Pinpoint the cell where the given text exists, returning its (x, y) midpoint coordinate. 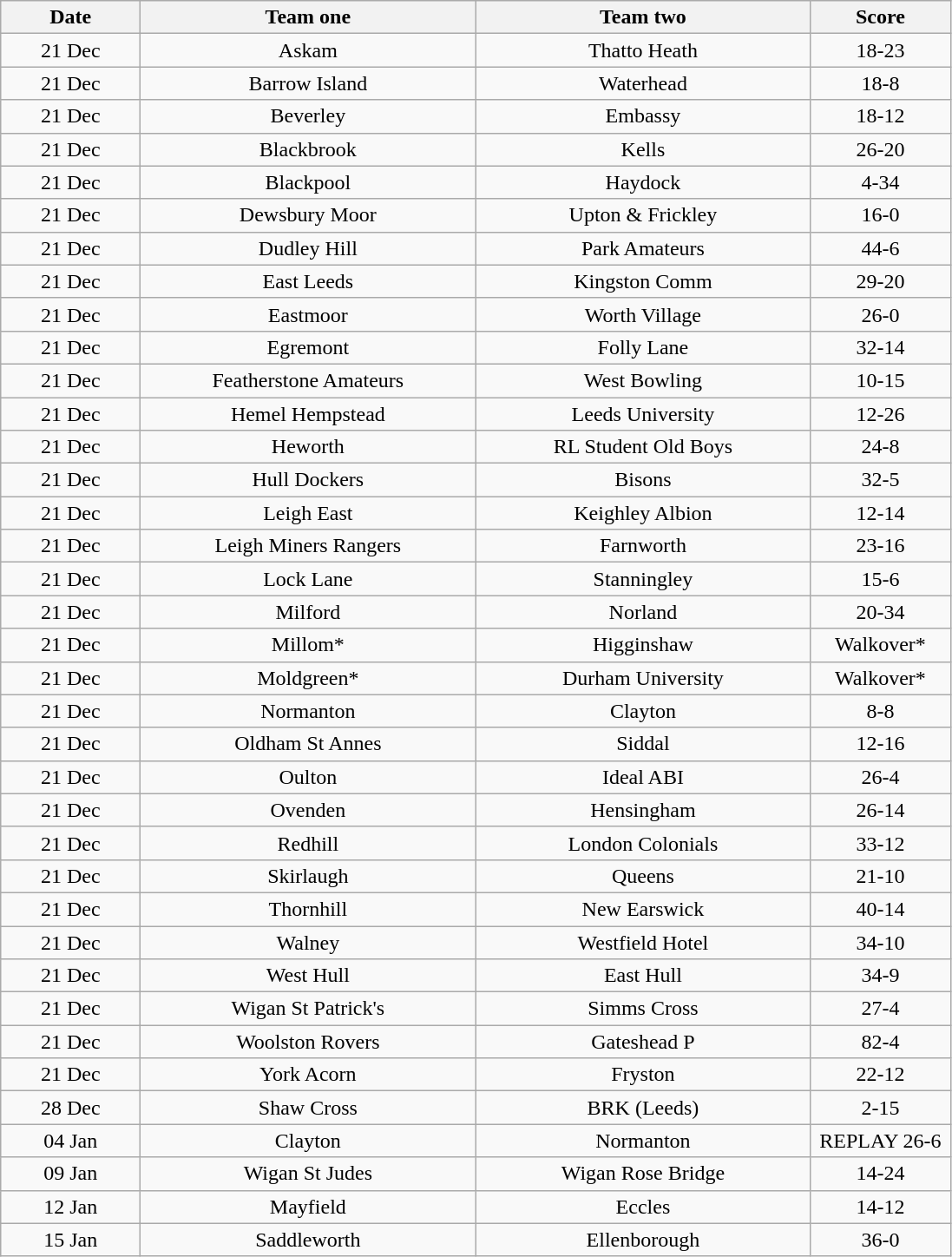
Worth Village (643, 314)
Heworth (308, 447)
Siddal (643, 744)
Team one (308, 17)
Oldham St Annes (308, 744)
Kingston Comm (643, 281)
Upton & Frickley (643, 215)
12-16 (880, 744)
Eastmoor (308, 314)
15 Jan (71, 1240)
8-8 (880, 711)
18-23 (880, 50)
Barrow Island (308, 83)
RL Student Old Boys (643, 447)
Keighley Albion (643, 513)
Fryston (643, 1075)
32-5 (880, 480)
East Leeds (308, 281)
Wigan St Judes (308, 1174)
Gateshead P (643, 1042)
Moldgreen* (308, 678)
Team two (643, 17)
Ideal ABI (643, 777)
34-9 (880, 976)
2-15 (880, 1108)
40-14 (880, 909)
Eccles (643, 1207)
Blackbrook (308, 149)
REPLAY 26-6 (880, 1141)
Wigan Rose Bridge (643, 1174)
Hensingham (643, 810)
20-34 (880, 612)
Saddleworth (308, 1240)
Hemel Hempstead (308, 414)
Wigan St Patrick's (308, 1009)
Durham University (643, 678)
26-0 (880, 314)
23-16 (880, 546)
14-12 (880, 1207)
Egremont (308, 347)
18-8 (880, 83)
36-0 (880, 1240)
Leigh Miners Rangers (308, 546)
Date (71, 17)
Thornhill (308, 909)
26-14 (880, 810)
Westfield Hotel (643, 942)
York Acorn (308, 1075)
28 Dec (71, 1108)
Shaw Cross (308, 1108)
Ovenden (308, 810)
Skirlaugh (308, 876)
12-26 (880, 414)
27-4 (880, 1009)
Leigh East (308, 513)
Milford (308, 612)
14-24 (880, 1174)
29-20 (880, 281)
Woolston Rovers (308, 1042)
Stanningley (643, 579)
Ellenborough (643, 1240)
Redhill (308, 843)
Embassy (643, 116)
04 Jan (71, 1141)
Hull Dockers (308, 480)
24-8 (880, 447)
Walney (308, 942)
15-6 (880, 579)
Mayfield (308, 1207)
Lock Lane (308, 579)
12-14 (880, 513)
Score (880, 17)
Oulton (308, 777)
Farnworth (643, 546)
09 Jan (71, 1174)
West Hull (308, 976)
34-10 (880, 942)
Waterhead (643, 83)
Park Amateurs (643, 248)
44-6 (880, 248)
Folly Lane (643, 347)
Askam (308, 50)
12 Jan (71, 1207)
Blackpool (308, 182)
82-4 (880, 1042)
Featherstone Amateurs (308, 380)
22-12 (880, 1075)
West Bowling (643, 380)
New Earswick (643, 909)
Beverley (308, 116)
Norland (643, 612)
Simms Cross (643, 1009)
26-4 (880, 777)
Dewsbury Moor (308, 215)
18-12 (880, 116)
Queens (643, 876)
10-15 (880, 380)
East Hull (643, 976)
Dudley Hill (308, 248)
26-20 (880, 149)
32-14 (880, 347)
Higginshaw (643, 645)
Bisons (643, 480)
4-34 (880, 182)
BRK (Leeds) (643, 1108)
33-12 (880, 843)
Leeds University (643, 414)
Millom* (308, 645)
Haydock (643, 182)
21-10 (880, 876)
Thatto Heath (643, 50)
London Colonials (643, 843)
Kells (643, 149)
16-0 (880, 215)
